Detect which cell encompasses the target text, then output its [X, Y] center coordinate. 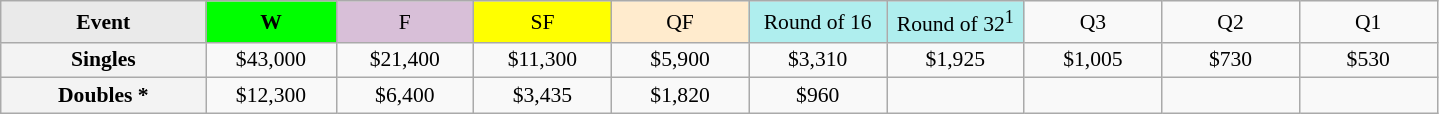
$12,300 [271, 96]
Q2 [1231, 22]
$21,400 [405, 60]
$730 [1231, 60]
Round of 321 [955, 22]
$43,000 [271, 60]
Q1 [1368, 22]
$6,400 [405, 96]
Singles [104, 60]
QF [680, 22]
$530 [1368, 60]
Event [104, 22]
Doubles * [104, 96]
$3,435 [543, 96]
$5,900 [680, 60]
SF [543, 22]
F [405, 22]
Q3 [1093, 22]
$3,310 [818, 60]
$1,925 [955, 60]
$1,005 [1093, 60]
$1,820 [680, 96]
$960 [818, 96]
$11,300 [543, 60]
W [271, 22]
Round of 16 [818, 22]
